Identify which cell holds the provided text, then report its [X, Y] central coordinate. 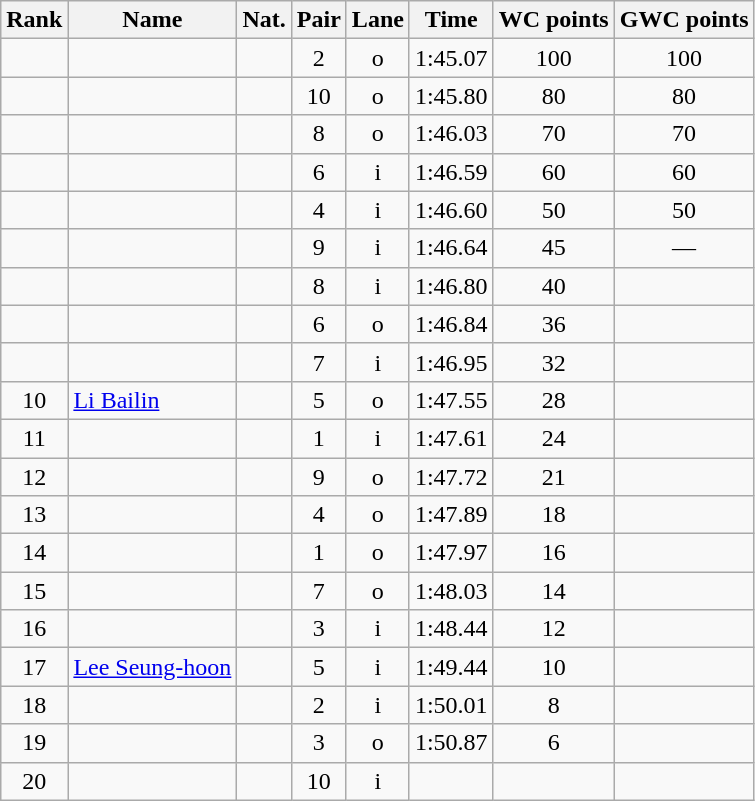
Nat. [264, 20]
Li Bailin [152, 400]
1:46.80 [451, 286]
20 [34, 781]
Time [451, 20]
11 [34, 438]
24 [554, 438]
1:45.07 [451, 58]
17 [34, 667]
— [684, 248]
Lee Seung-hoon [152, 667]
Lane [378, 20]
45 [554, 248]
1:50.87 [451, 743]
28 [554, 400]
32 [554, 362]
1:47.61 [451, 438]
1:46.64 [451, 248]
1:46.95 [451, 362]
1:47.89 [451, 515]
1:47.55 [451, 400]
Name [152, 20]
1:47.72 [451, 477]
Rank [34, 20]
1:48.44 [451, 629]
1:49.44 [451, 667]
40 [554, 286]
1:45.80 [451, 96]
Pair [318, 20]
15 [34, 591]
19 [34, 743]
WC points [554, 20]
1:46.59 [451, 172]
1:50.01 [451, 705]
36 [554, 324]
1:48.03 [451, 591]
21 [554, 477]
GWC points [684, 20]
1:46.84 [451, 324]
13 [34, 515]
1:47.97 [451, 553]
1:46.03 [451, 134]
1:46.60 [451, 210]
